Find where the given text appears and provide that cell's center as (X, Y) coordinate. 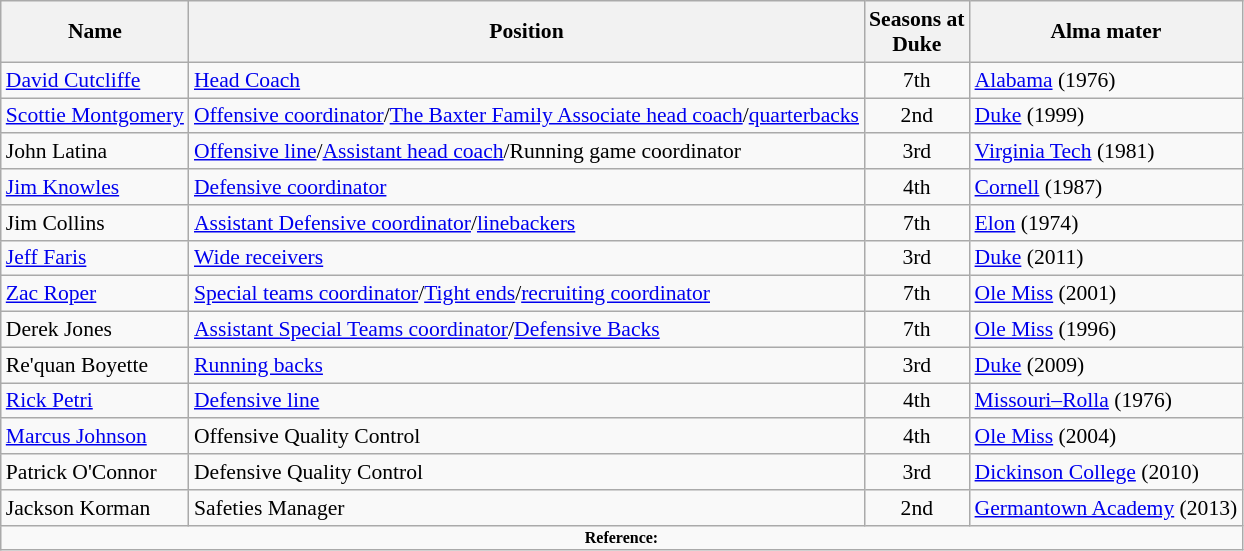
David Cutcliffe (95, 80)
John Latina (95, 152)
Duke (2011) (1106, 258)
Jim Knowles (95, 187)
Defensive coordinator (526, 187)
Virginia Tech (1981) (1106, 152)
Alma mater (1106, 32)
Position (526, 32)
Elon (1974) (1106, 223)
Reference: (622, 537)
Head Coach (526, 80)
Safeties Manager (526, 508)
Ole Miss (1996) (1106, 330)
Special teams coordinator/Tight ends/recruiting coordinator (526, 294)
Jackson Korman (95, 508)
Cornell (1987) (1106, 187)
Zac Roper (95, 294)
Running backs (526, 365)
Alabama (1976) (1106, 80)
Re'quan Boyette (95, 365)
Duke (1999) (1106, 116)
Duke (2009) (1106, 365)
Scottie Montgomery (95, 116)
Germantown Academy (2013) (1106, 508)
Jeff Faris (95, 258)
Wide receivers (526, 258)
Defensive line (526, 401)
Derek Jones (95, 330)
Rick Petri (95, 401)
Missouri–Rolla (1976) (1106, 401)
Marcus Johnson (95, 437)
Assistant Defensive coordinator/linebackers (526, 223)
Name (95, 32)
Offensive line/Assistant head coach/Running game coordinator (526, 152)
Ole Miss (2004) (1106, 437)
Assistant Special Teams coordinator/Defensive Backs (526, 330)
Seasons atDuke (916, 32)
Ole Miss (2001) (1106, 294)
Offensive coordinator/The Baxter Family Associate head coach/quarterbacks (526, 116)
Defensive Quality Control (526, 472)
Dickinson College (2010) (1106, 472)
Jim Collins (95, 223)
Patrick O'Connor (95, 472)
Offensive Quality Control (526, 437)
